Return (x, y) of the center of cell containing provided text 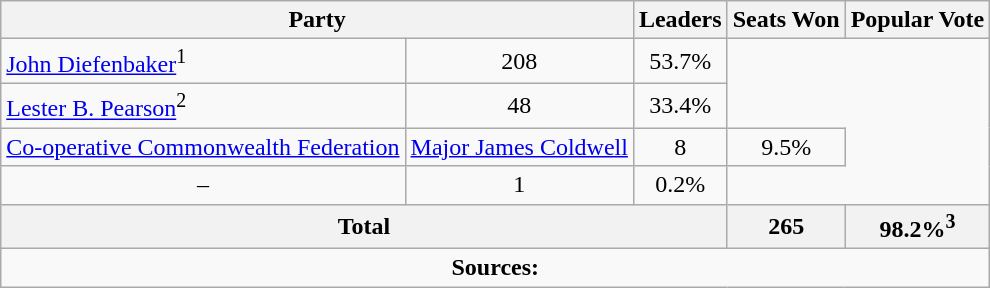
9.5% (786, 147)
– (203, 185)
53.7% (680, 62)
8 (680, 147)
98.2%3 (918, 226)
John Diefenbaker1 (203, 62)
Sources: (496, 268)
Seats Won (786, 20)
Major James Coldwell (519, 147)
0.2% (680, 185)
Leaders (680, 20)
208 (519, 62)
Party (318, 20)
Lester B. Pearson2 (203, 106)
Total (364, 226)
33.4% (680, 106)
Popular Vote (918, 20)
265 (786, 226)
1 (519, 185)
Co-operative Commonwealth Federation (203, 147)
48 (519, 106)
